Identify which cell holds the provided text, then report its (X, Y) central coordinate. 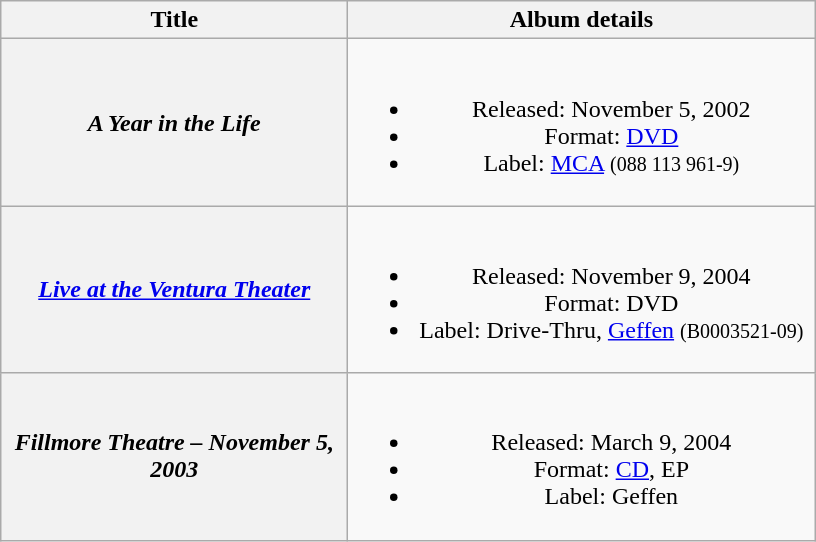
Live at the Ventura Theater (174, 290)
Album details (582, 20)
Released: March 9, 2004Format: CD, EPLabel: Geffen (582, 456)
Title (174, 20)
Released: November 5, 2002Format: DVDLabel: MCA (088 113 961-9) (582, 122)
Fillmore Theatre – November 5, 2003 (174, 456)
A Year in the Life (174, 122)
Released: November 9, 2004Format: DVDLabel: Drive-Thru, Geffen (B0003521-09) (582, 290)
